Extract the [X, Y] coordinate from the center of the cell holding the provided text.  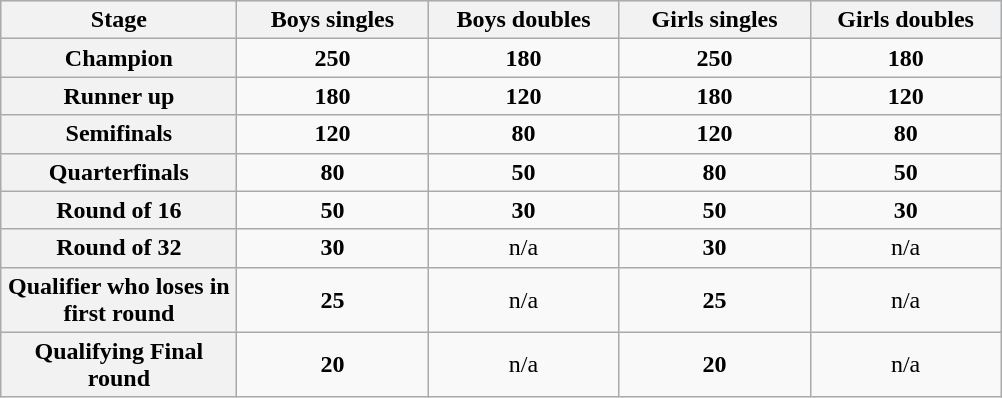
Stage [119, 20]
Qualifying Final round [119, 364]
Round of 32 [119, 248]
Round of 16 [119, 210]
Semifinals [119, 134]
Boys singles [332, 20]
Girls doubles [906, 20]
Boys doubles [524, 20]
Girls singles [714, 20]
Runner up [119, 96]
Champion [119, 58]
Qualifier who loses in first round [119, 300]
Quarterfinals [119, 172]
